Extract the [X, Y] coordinate from the center of the cell holding the provided text.  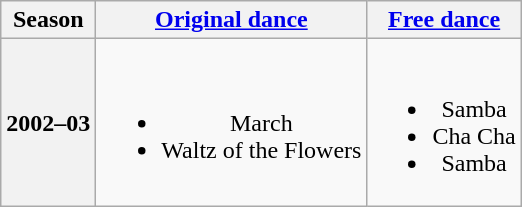
2002–03 [48, 122]
Original dance [232, 20]
Season [48, 20]
SambaCha ChaSamba [444, 122]
March Waltz of the Flowers [232, 122]
Free dance [444, 20]
